Return the [x, y] coordinate for the center point of the cell that contains the specified text.  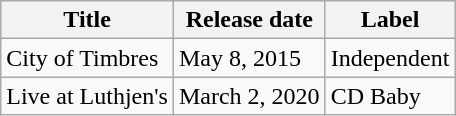
May 8, 2015 [249, 58]
Independent [390, 58]
CD Baby [390, 96]
March 2, 2020 [249, 96]
Label [390, 20]
Release date [249, 20]
Live at Luthjen's [88, 96]
Title [88, 20]
City of Timbres [88, 58]
